Return the [X, Y] coordinate for the center point of the cell that contains the specified text.  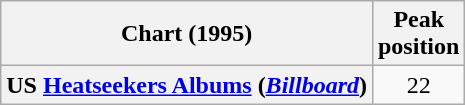
Peakposition [418, 34]
22 [418, 85]
US Heatseekers Albums (Billboard) [187, 85]
Chart (1995) [187, 34]
